From the cell containing the given text, extract its center point as [x, y] coordinate. 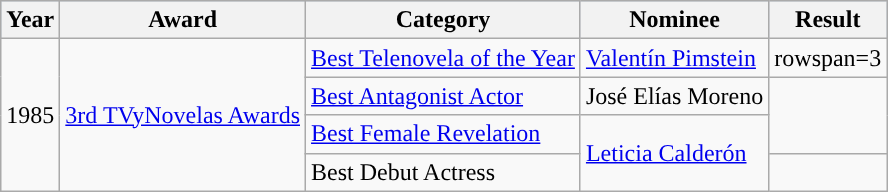
Award [183, 20]
rowspan=3 [828, 58]
1985 [30, 115]
Category [444, 20]
Valentín Pimstein [674, 58]
Best Female Revelation [444, 134]
José Elías Moreno [674, 96]
Nominee [674, 20]
3rd TVyNovelas Awards [183, 115]
Result [828, 20]
Best Debut Actress [444, 172]
Best Telenovela of the Year [444, 58]
Best Antagonist Actor [444, 96]
Year [30, 20]
Leticia Calderón [674, 153]
